From the cell containing the given text, extract its center point as [X, Y] coordinate. 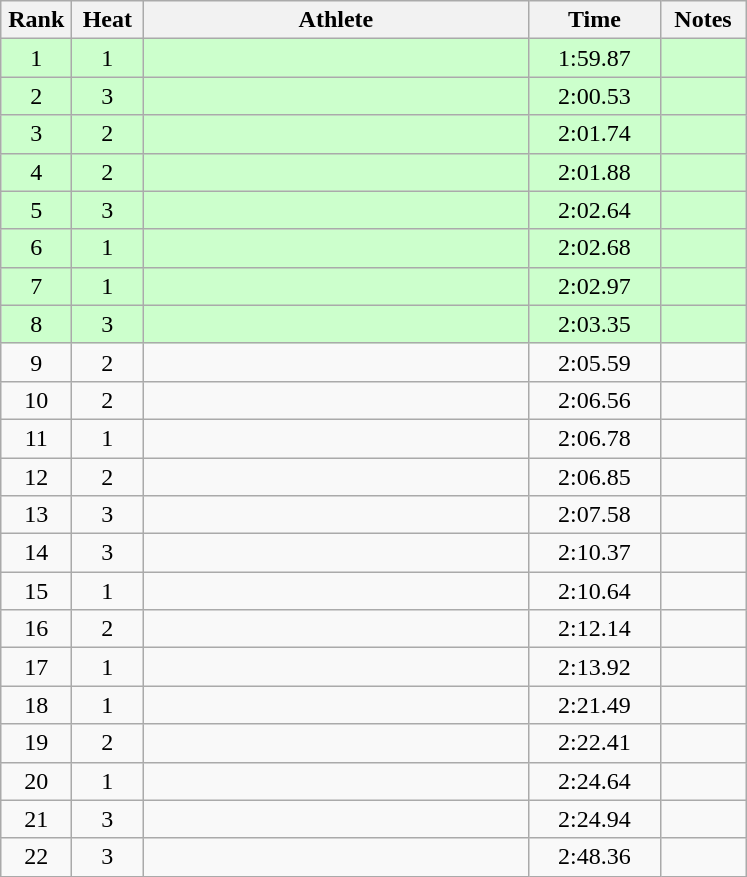
2:48.36 [594, 857]
4 [36, 172]
6 [36, 248]
2:12.14 [594, 629]
12 [36, 477]
2:07.58 [594, 515]
22 [36, 857]
2:22.41 [594, 743]
21 [36, 819]
15 [36, 591]
2:06.85 [594, 477]
2:02.68 [594, 248]
2:21.49 [594, 705]
5 [36, 210]
2:05.59 [594, 362]
1:59.87 [594, 58]
Time [594, 20]
2:01.88 [594, 172]
18 [36, 705]
16 [36, 629]
2:10.64 [594, 591]
Notes [703, 20]
Athlete [336, 20]
7 [36, 286]
2:24.94 [594, 819]
11 [36, 438]
2:10.37 [594, 553]
2:01.74 [594, 134]
2:02.64 [594, 210]
2:06.56 [594, 400]
2:02.97 [594, 286]
2:06.78 [594, 438]
Heat [108, 20]
10 [36, 400]
2:03.35 [594, 324]
14 [36, 553]
2:13.92 [594, 667]
17 [36, 667]
2:00.53 [594, 96]
20 [36, 781]
8 [36, 324]
2:24.64 [594, 781]
Rank [36, 20]
13 [36, 515]
19 [36, 743]
9 [36, 362]
